Detect which cell encompasses the target text, then output its [X, Y] center coordinate. 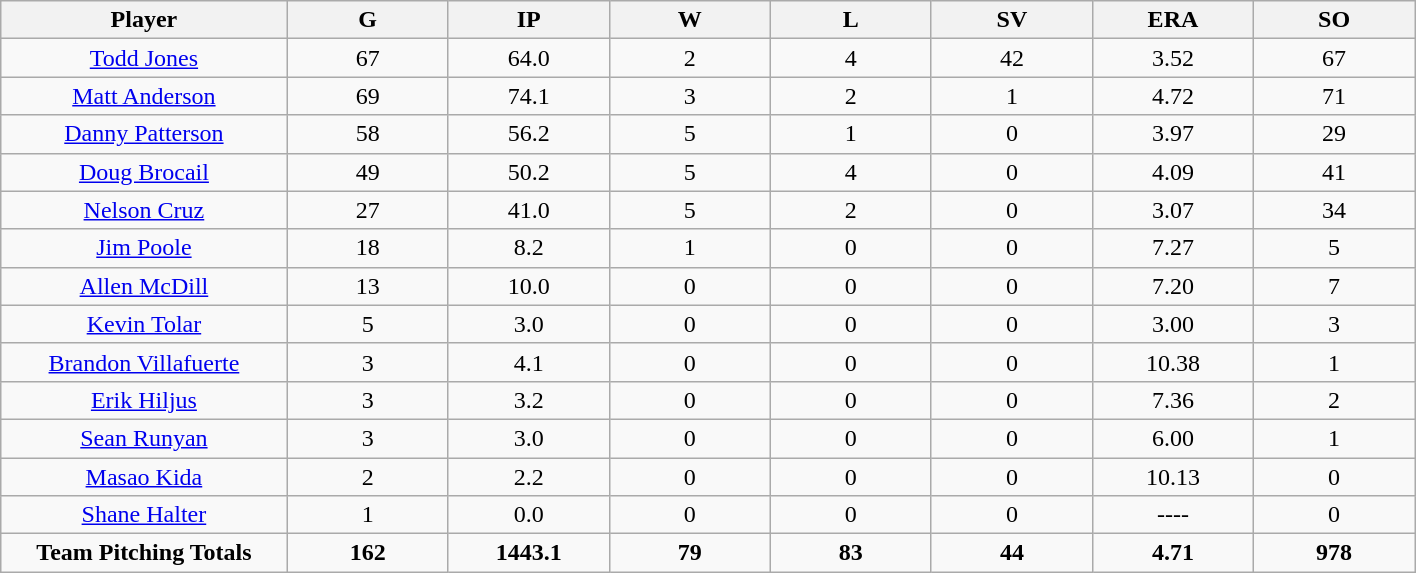
G [368, 20]
4.72 [1172, 96]
56.2 [528, 134]
Player [144, 20]
IP [528, 20]
4.09 [1172, 172]
10.0 [528, 286]
58 [368, 134]
6.00 [1172, 438]
10.38 [1172, 362]
8.2 [528, 248]
44 [1012, 553]
SV [1012, 20]
13 [368, 286]
3.97 [1172, 134]
Allen McDill [144, 286]
74.1 [528, 96]
978 [1334, 553]
69 [368, 96]
42 [1012, 58]
34 [1334, 210]
4.1 [528, 362]
79 [690, 553]
7 [1334, 286]
29 [1334, 134]
49 [368, 172]
3.2 [528, 400]
---- [1172, 515]
2.2 [528, 477]
Team Pitching Totals [144, 553]
7.36 [1172, 400]
7.20 [1172, 286]
Nelson Cruz [144, 210]
Danny Patterson [144, 134]
L [850, 20]
64.0 [528, 58]
3.52 [1172, 58]
10.13 [1172, 477]
W [690, 20]
1443.1 [528, 553]
27 [368, 210]
Matt Anderson [144, 96]
Kevin Tolar [144, 324]
4.71 [1172, 553]
Erik Hiljus [144, 400]
ERA [1172, 20]
SO [1334, 20]
7.27 [1172, 248]
3.00 [1172, 324]
Masao Kida [144, 477]
Shane Halter [144, 515]
83 [850, 553]
Doug Brocail [144, 172]
3.07 [1172, 210]
Todd Jones [144, 58]
Jim Poole [144, 248]
41.0 [528, 210]
Sean Runyan [144, 438]
50.2 [528, 172]
162 [368, 553]
71 [1334, 96]
Brandon Villafuerte [144, 362]
18 [368, 248]
0.0 [528, 515]
41 [1334, 172]
